Pinpoint the cell where the given text exists, returning its (x, y) midpoint coordinate. 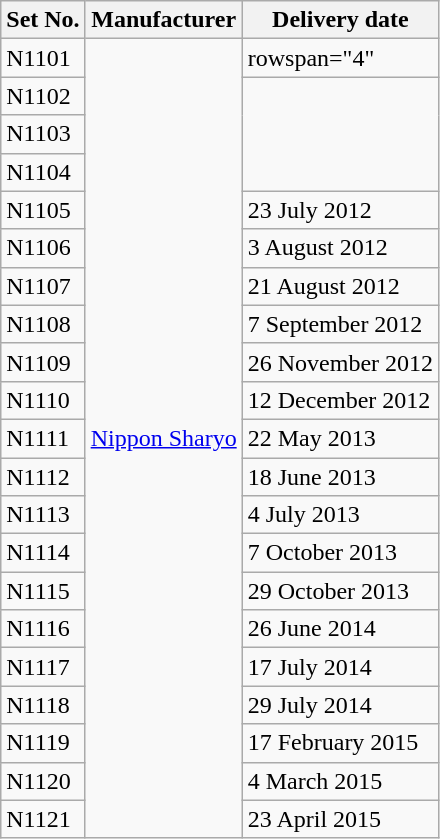
26 June 2014 (340, 629)
21 August 2012 (340, 286)
N1105 (43, 210)
N1119 (43, 743)
rowspan="4" (340, 58)
22 May 2013 (340, 438)
4 March 2015 (340, 781)
23 April 2015 (340, 819)
29 October 2013 (340, 591)
18 June 2013 (340, 477)
N1121 (43, 819)
Delivery date (340, 20)
Nippon Sharyo (164, 438)
7 September 2012 (340, 324)
N1102 (43, 96)
Manufacturer (164, 20)
N1104 (43, 172)
N1114 (43, 553)
4 July 2013 (340, 515)
N1111 (43, 438)
N1106 (43, 248)
N1107 (43, 286)
29 July 2014 (340, 705)
23 July 2012 (340, 210)
N1110 (43, 400)
N1118 (43, 705)
3 August 2012 (340, 248)
N1108 (43, 324)
N1117 (43, 667)
Set No. (43, 20)
12 December 2012 (340, 400)
17 February 2015 (340, 743)
N1109 (43, 362)
26 November 2012 (340, 362)
N1120 (43, 781)
N1115 (43, 591)
N1116 (43, 629)
N1101 (43, 58)
N1103 (43, 134)
N1113 (43, 515)
17 July 2014 (340, 667)
N1112 (43, 477)
7 October 2013 (340, 553)
